Return (x, y) of the center of cell containing provided text 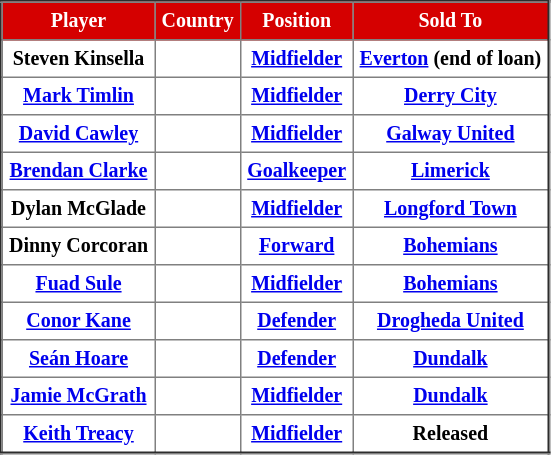
Dinny Corcoran (78, 246)
Fuad Sule (78, 284)
Steven Kinsella (78, 59)
Limerick (451, 171)
Country (198, 21)
Derry City (451, 96)
Player (78, 21)
Longford Town (451, 209)
Jamie McGrath (78, 396)
Sold To (451, 21)
Galway United (451, 134)
Position (296, 21)
Everton (end of loan) (451, 59)
Brendan Clarke (78, 171)
Released (451, 434)
Dylan McGlade (78, 209)
David Cawley (78, 134)
Drogheda United (451, 321)
Conor Kane (78, 321)
Forward (296, 246)
Goalkeeper (296, 171)
Seán Hoare (78, 359)
Keith Treacy (78, 434)
Mark Timlin (78, 96)
